For the text-containing cell, return its midpoint in (X, Y) coordinate format. 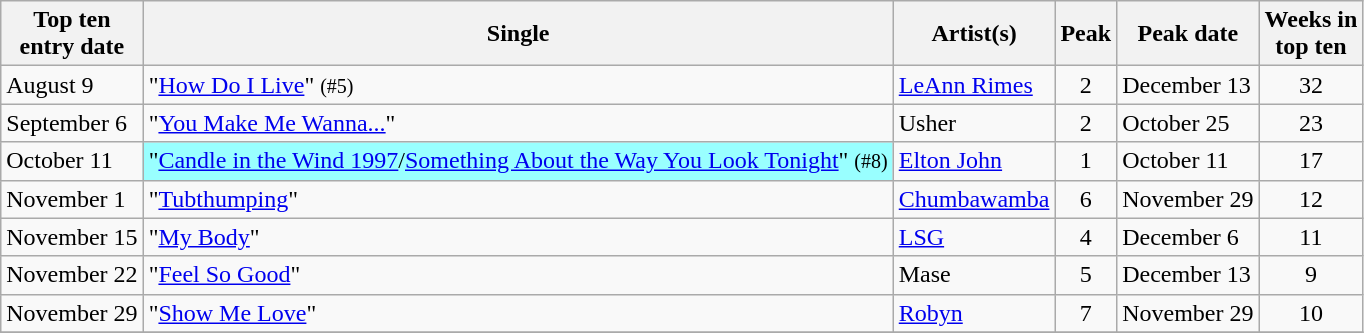
Single (518, 34)
1 (1086, 161)
9 (1311, 275)
4 (1086, 237)
Chumbawamba (974, 199)
Usher (974, 123)
"My Body" (518, 237)
LeAnn Rimes (974, 85)
Artist(s) (974, 34)
11 (1311, 237)
Top tenentry date (72, 34)
November 22 (72, 275)
Weeks intop ten (1311, 34)
10 (1311, 313)
5 (1086, 275)
LSG (974, 237)
December 6 (1188, 237)
November 1 (72, 199)
32 (1311, 85)
7 (1086, 313)
6 (1086, 199)
"Feel So Good" (518, 275)
Peak (1086, 34)
"How Do I Live" (#5) (518, 85)
"Show Me Love" (518, 313)
October 25 (1188, 123)
August 9 (72, 85)
"Tubthumping" (518, 199)
November 15 (72, 237)
Peak date (1188, 34)
Elton John (974, 161)
12 (1311, 199)
"You Make Me Wanna..." (518, 123)
Mase (974, 275)
23 (1311, 123)
"Candle in the Wind 1997/Something About the Way You Look Tonight" (#8) (518, 161)
September 6 (72, 123)
17 (1311, 161)
Robyn (974, 313)
